Locate the cell with the specified text and output its (X, Y) center coordinate. 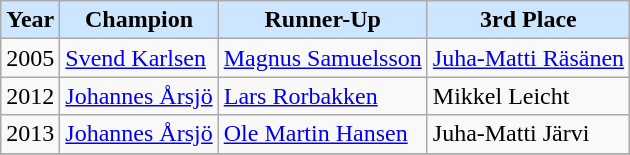
Year (30, 20)
Juha-Matti Järvi (528, 134)
2013 (30, 134)
Magnus Samuelsson (322, 58)
Champion (139, 20)
Juha-Matti Räsänen (528, 58)
3rd Place (528, 20)
2005 (30, 58)
2012 (30, 96)
Svend Karlsen (139, 58)
Lars Rorbakken (322, 96)
Runner-Up (322, 20)
Mikkel Leicht (528, 96)
Ole Martin Hansen (322, 134)
